Find where the given text appears and provide that cell's center as (x, y) coordinate. 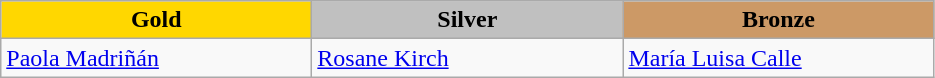
Bronze (778, 20)
María Luisa Calle (778, 58)
Rosane Kirch (468, 58)
Gold (156, 20)
Silver (468, 20)
Paola Madriñán (156, 58)
